Locate the cell with the specified text and output its [x, y] center coordinate. 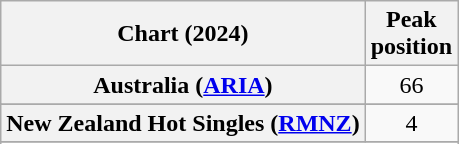
4 [411, 123]
Chart (2024) [183, 34]
66 [411, 85]
Australia (ARIA) [183, 85]
Peakposition [411, 34]
New Zealand Hot Singles (RMNZ) [183, 123]
